Identify which cell holds the provided text, then report its [x, y] central coordinate. 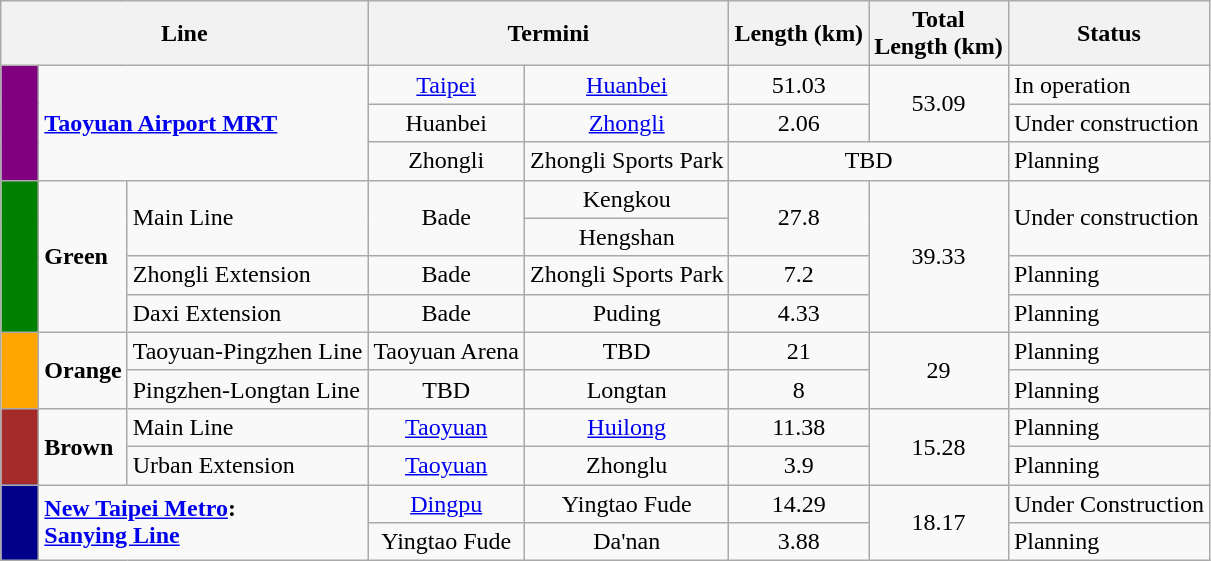
Taoyuan Arena [446, 351]
Orange [83, 370]
Termini [548, 34]
18.17 [939, 522]
Line [184, 34]
Taipei [446, 85]
Daxi Extension [248, 313]
Dingpu [446, 503]
New Taipei Metro:Sanying Line [204, 522]
Taoyuan-Pingzhen Line [248, 351]
Status [1108, 34]
Taoyuan Airport MRT [204, 123]
11.38 [799, 427]
Zhongli Extension [248, 275]
Urban Extension [248, 465]
Kengkou [627, 199]
27.8 [799, 218]
4.33 [799, 313]
53.09 [939, 104]
3.9 [799, 465]
2.06 [799, 123]
Huilong [627, 427]
Longtan [627, 389]
8 [799, 389]
3.88 [799, 542]
Under Construction [1108, 503]
TotalLength (km) [939, 34]
Puding [627, 313]
51.03 [799, 85]
Hengshan [627, 237]
In operation [1108, 85]
Pingzhen-Longtan Line [248, 389]
Length (km) [799, 34]
Zhonglu [627, 465]
39.33 [939, 256]
14.29 [799, 503]
Brown [83, 446]
7.2 [799, 275]
Da'nan [627, 542]
15.28 [939, 446]
21 [799, 351]
29 [939, 370]
Green [83, 256]
